Find where the given text appears and provide that cell's center as [x, y] coordinate. 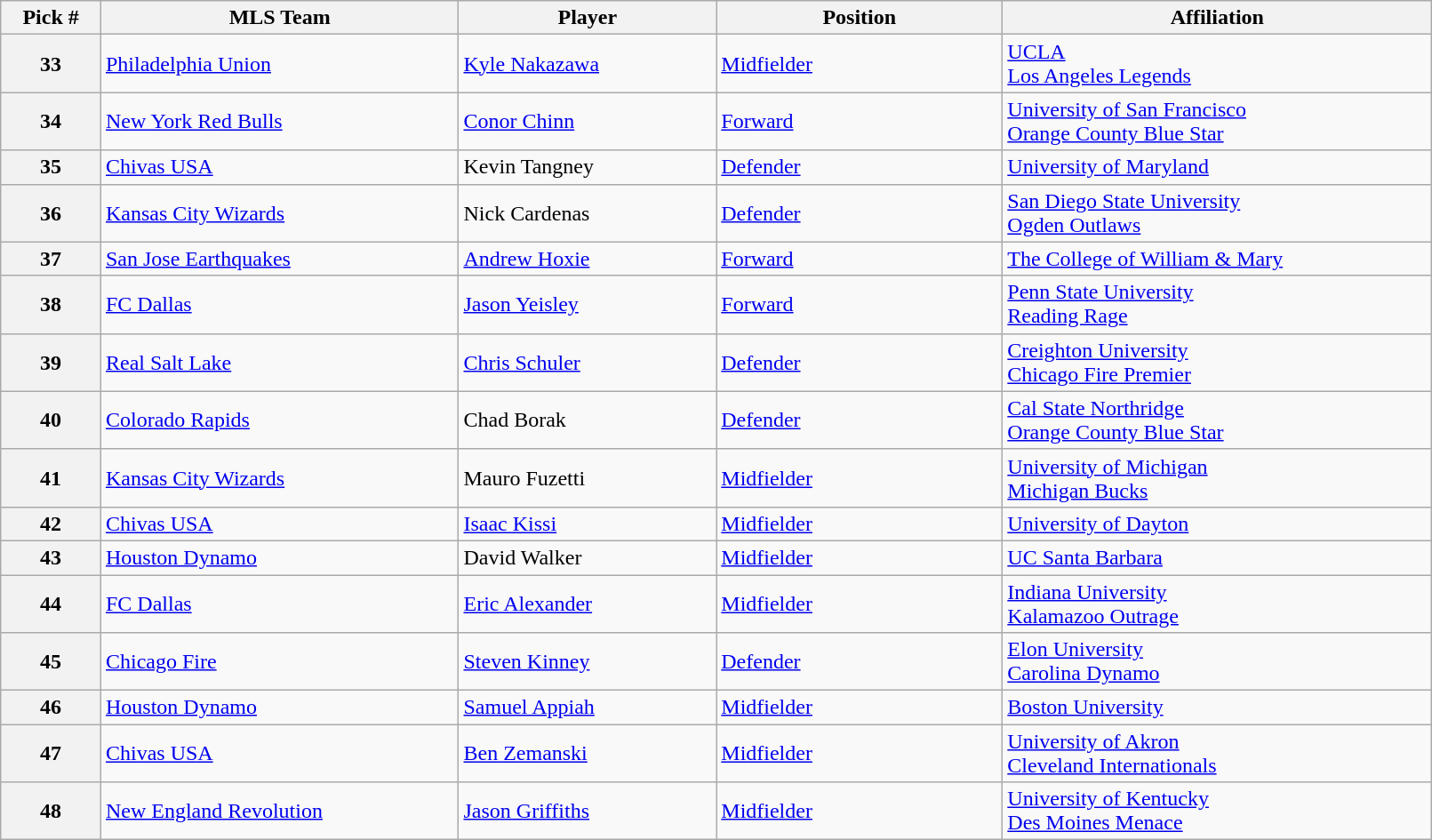
UC Santa Barbara [1218, 557]
37 [52, 259]
Penn State UniversityReading Rage [1218, 304]
Andrew Hoxie [588, 259]
Cal State NorthridgeOrange County Blue Star [1218, 420]
Colorado Rapids [279, 420]
Creighton UniversityChicago Fire Premier [1218, 363]
University of Dayton [1218, 524]
University of KentuckyDes Moines Menace [1218, 811]
Jason Griffiths [588, 811]
44 [52, 603]
Eric Alexander [588, 603]
43 [52, 557]
Jason Yeisley [588, 304]
36 [52, 213]
Player [588, 18]
University of Maryland [1218, 167]
Ben Zemanski [588, 754]
Samuel Appiah [588, 708]
University of MichiganMichigan Bucks [1218, 478]
46 [52, 708]
40 [52, 420]
The College of William & Mary [1218, 259]
Chicago Fire [279, 661]
Chris Schuler [588, 363]
48 [52, 811]
Steven Kinney [588, 661]
University of San FranciscoOrange County Blue Star [1218, 121]
Pick # [52, 18]
Indiana UniversityKalamazoo Outrage [1218, 603]
University of AkronCleveland Internationals [1218, 754]
David Walker [588, 557]
Isaac Kissi [588, 524]
Kyle Nakazawa [588, 64]
MLS Team [279, 18]
Kevin Tangney [588, 167]
41 [52, 478]
39 [52, 363]
Chad Borak [588, 420]
33 [52, 64]
Real Salt Lake [279, 363]
Affiliation [1218, 18]
Philadelphia Union [279, 64]
Conor Chinn [588, 121]
San Jose Earthquakes [279, 259]
45 [52, 661]
Position [860, 18]
Elon UniversityCarolina Dynamo [1218, 661]
UCLALos Angeles Legends [1218, 64]
35 [52, 167]
Nick Cardenas [588, 213]
Mauro Fuzetti [588, 478]
42 [52, 524]
New England Revolution [279, 811]
New York Red Bulls [279, 121]
34 [52, 121]
38 [52, 304]
San Diego State UniversityOgden Outlaws [1218, 213]
47 [52, 754]
Boston University [1218, 708]
